Identify which cell holds the provided text, then report its (X, Y) central coordinate. 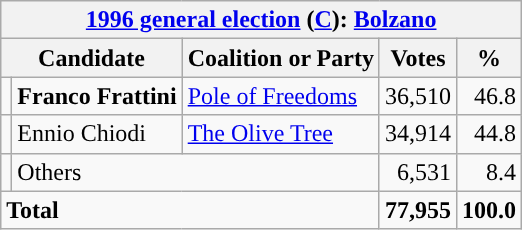
34,914 (418, 134)
36,510 (418, 96)
1996 general election (C): Bolzano (262, 20)
Coalition or Party (280, 58)
6,531 (418, 172)
77,955 (418, 210)
Others (196, 172)
Total (190, 210)
% (490, 58)
Franco Frattini (97, 96)
Votes (418, 58)
100.0 (490, 210)
Ennio Chiodi (97, 134)
8.4 (490, 172)
44.8 (490, 134)
46.8 (490, 96)
Candidate (92, 58)
Pole of Freedoms (280, 96)
The Olive Tree (280, 134)
